Find where the given text appears and provide that cell's center as (x, y) coordinate. 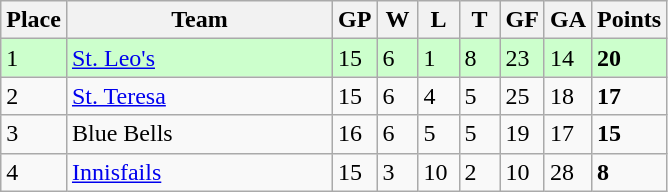
St. Teresa (199, 96)
19 (522, 134)
T (480, 20)
St. Leo's (199, 58)
Points (630, 20)
Blue Bells (199, 134)
GA (568, 20)
16 (355, 134)
Place (34, 20)
14 (568, 58)
W (398, 20)
Team (199, 20)
20 (630, 58)
18 (568, 96)
28 (568, 172)
25 (522, 96)
GP (355, 20)
Innisfails (199, 172)
L (438, 20)
23 (522, 58)
GF (522, 20)
